Detect which cell encompasses the target text, then output its [x, y] center coordinate. 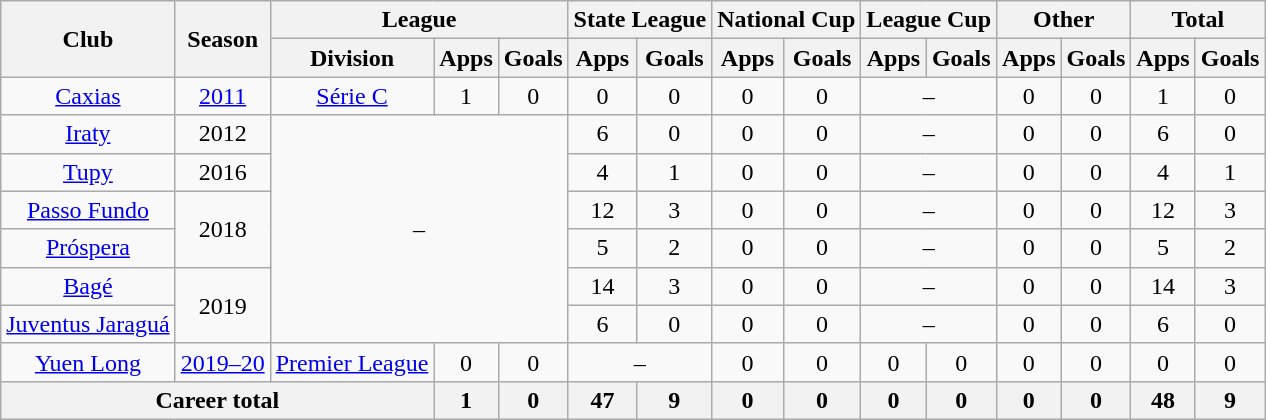
League [419, 20]
Premier League [352, 362]
Season [222, 39]
Other [1064, 20]
47 [602, 400]
Bagé [88, 286]
2012 [222, 134]
48 [1163, 400]
State League [640, 20]
League Cup [929, 20]
Série C [352, 96]
2018 [222, 229]
Division [352, 58]
2019 [222, 305]
Iraty [88, 134]
2011 [222, 96]
Passo Fundo [88, 210]
Juventus Jaraguá [88, 324]
2019–20 [222, 362]
Yuen Long [88, 362]
Próspera [88, 248]
Total [1198, 20]
Caxias [88, 96]
2016 [222, 172]
National Cup [786, 20]
Club [88, 39]
Tupy [88, 172]
Career total [218, 400]
